Locate the cell with the specified text and output its [X, Y] center coordinate. 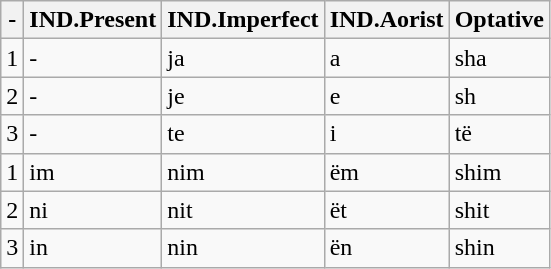
ët [386, 210]
ëm [386, 172]
IND.Aorist [386, 20]
te [243, 134]
nim [243, 172]
sha [499, 58]
e [386, 96]
nin [243, 248]
IND.Present [93, 20]
ja [243, 58]
a [386, 58]
shin [499, 248]
sh [499, 96]
je [243, 96]
të [499, 134]
Optative [499, 20]
ni [93, 210]
im [93, 172]
nit [243, 210]
ën [386, 248]
shim [499, 172]
in [93, 248]
IND.Imperfect [243, 20]
shit [499, 210]
i [386, 134]
